Provide the [X, Y] coordinate of the cell's center where the given text is located.  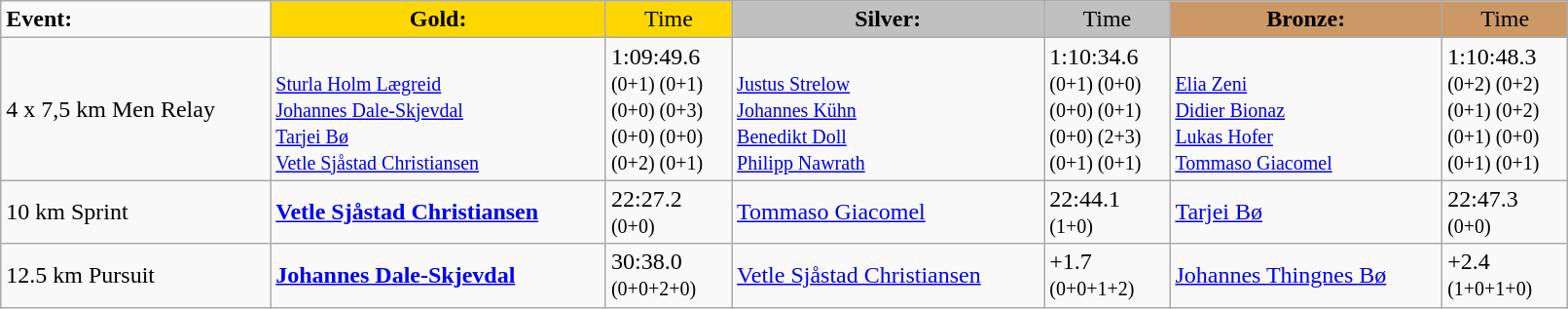
22:44.1(1+0) [1108, 212]
Elia ZeniDidier BionazLukas HoferTommaso Giacomel [1306, 109]
1:10:34.6(0+1) (0+0)(0+0) (0+1)(0+0) (2+3)(0+1) (0+1) [1108, 109]
Johannes Thingnes Bø [1306, 275]
+2.4(1+0+1+0) [1505, 275]
Silver: [888, 19]
Tommaso Giacomel [888, 212]
+1.7(0+0+1+2) [1108, 275]
22:47.3(0+0) [1505, 212]
1:10:48.3(0+2) (0+2)(0+1) (0+2)(0+1) (0+0)(0+1) (0+1) [1505, 109]
Justus StrelowJohannes KühnBenedikt DollPhilipp Nawrath [888, 109]
12.5 km Pursuit [136, 275]
4 x 7,5 km Men Relay [136, 109]
22:27.2(0+0) [668, 212]
Sturla Holm LægreidJohannes Dale-SkjevdalTarjei BøVetle Sjåstad Christiansen [438, 109]
30:38.0(0+0+2+0) [668, 275]
Gold: [438, 19]
Bronze: [1306, 19]
1:09:49.6(0+1) (0+1)(0+0) (0+3)(0+0) (0+0)(0+2) (0+1) [668, 109]
Johannes Dale-Skjevdal [438, 275]
10 km Sprint [136, 212]
Event: [136, 19]
Tarjei Bø [1306, 212]
